Extract the (x, y) coordinate from the center of the cell holding the provided text.  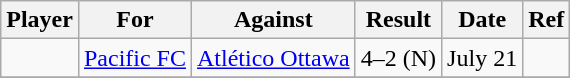
Pacific FC (134, 58)
Date (482, 20)
Player (40, 20)
Atlético Ottawa (274, 58)
For (134, 20)
4–2 (N) (398, 58)
July 21 (482, 58)
Result (398, 20)
Against (274, 20)
Ref (546, 20)
